Extract the (X, Y) coordinate from the center of the cell holding the provided text.  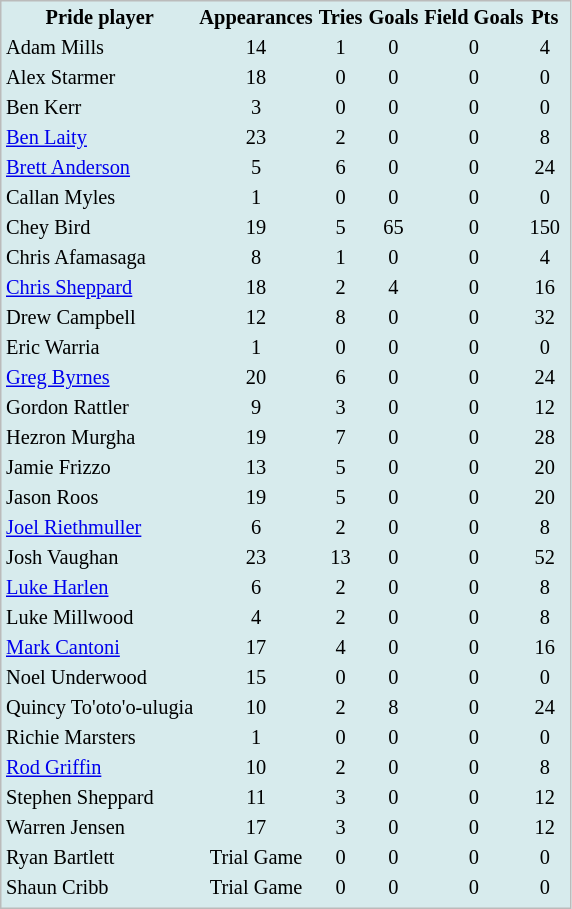
Jamie Frizzo (99, 468)
Gordon Rattler (99, 408)
Luke Harlen (99, 588)
Richie Marsters (99, 738)
Josh Vaughan (99, 558)
15 (256, 678)
Chey Bird (99, 228)
Quincy To'oto'o-ulugia (99, 708)
Appearances (256, 18)
Jason Roos (99, 498)
Ben Kerr (99, 108)
Field Goals (474, 18)
Greg Byrnes (99, 378)
Hezron Murgha (99, 438)
9 (256, 408)
7 (340, 438)
32 (545, 318)
Drew Campbell (99, 318)
Pts (545, 18)
Goals (394, 18)
Adam Mills (99, 48)
Joel Riethmuller (99, 528)
52 (545, 558)
Chris Afamasaga (99, 258)
Alex Starmer (99, 78)
14 (256, 48)
Ben Laity (99, 138)
Brett Anderson (99, 168)
28 (545, 438)
Luke Millwood (99, 618)
Mark Cantoni (99, 648)
11 (256, 798)
Eric Warria (99, 348)
Warren Jensen (99, 828)
Ryan Bartlett (99, 858)
Chris Sheppard (99, 288)
Tries (340, 18)
Pride player (99, 18)
Stephen Sheppard (99, 798)
Rod Griffin (99, 768)
150 (545, 228)
65 (394, 228)
Noel Underwood (99, 678)
Shaun Cribb (99, 888)
Callan Myles (99, 198)
